Pinpoint the cell where the given text exists, returning its (X, Y) midpoint coordinate. 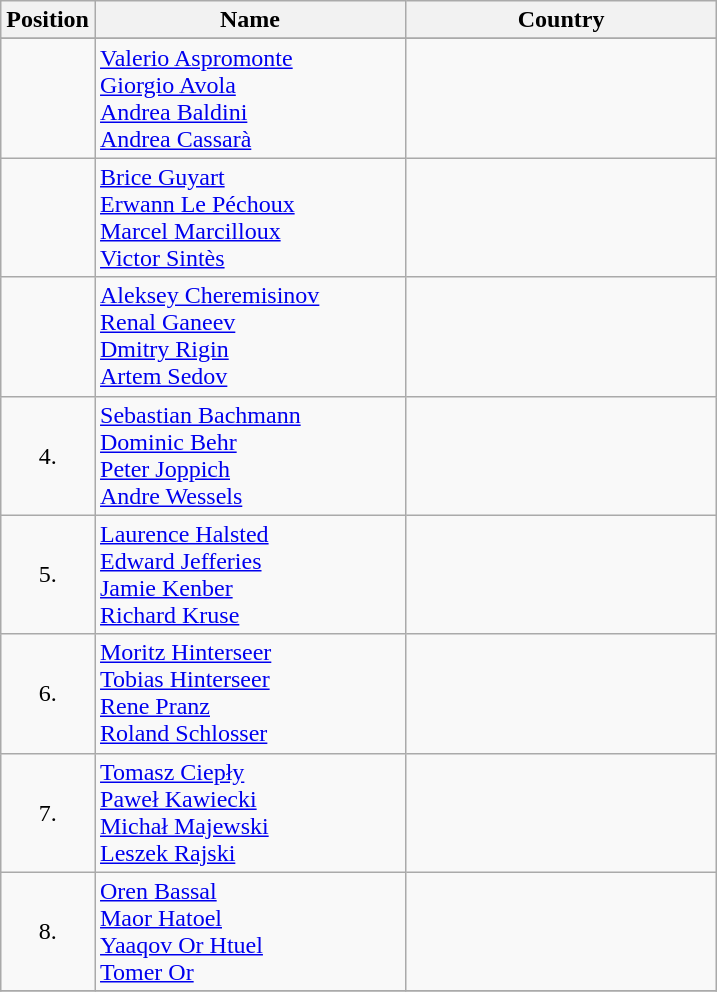
Laurence HalstedEdward JefferiesJamie KenberRichard Kruse (250, 574)
Moritz HinterseerTobias HinterseerRene PranzRoland Schlosser (250, 694)
Tomasz CiepłyPaweł KawieckiMichał MajewskiLeszek Rajski (250, 812)
4. (48, 456)
Oren BassalMaor HatoelYaaqov Or HtuelTomer Or (250, 932)
7. (48, 812)
Valerio AspromonteGiorgio AvolaAndrea BaldiniAndrea Cassarà (250, 98)
6. (48, 694)
8. (48, 932)
Sebastian BachmannDominic BehrPeter JoppichAndre Wessels (250, 456)
5. (48, 574)
Position (48, 20)
Name (250, 20)
Country (562, 20)
Aleksey CheremisinovRenal GaneevDmitry RiginArtem Sedov (250, 336)
Brice GuyartErwann Le PéchouxMarcel MarcillouxVictor Sintès (250, 218)
